Determine the (X, Y) coordinate at the center of the cell enclosing the given text.  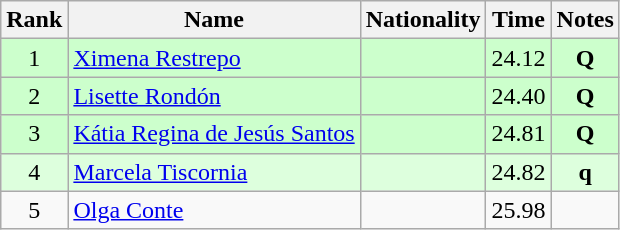
Time (518, 20)
4 (34, 172)
24.40 (518, 96)
Lisette Rondón (214, 96)
1 (34, 58)
Kátia Regina de Jesús Santos (214, 134)
24.81 (518, 134)
2 (34, 96)
24.12 (518, 58)
Name (214, 20)
Notes (585, 20)
Nationality (423, 20)
Olga Conte (214, 210)
Rank (34, 20)
5 (34, 210)
Marcela Tiscornia (214, 172)
24.82 (518, 172)
q (585, 172)
25.98 (518, 210)
3 (34, 134)
Ximena Restrepo (214, 58)
